Identify which cell holds the provided text, then report its (x, y) central coordinate. 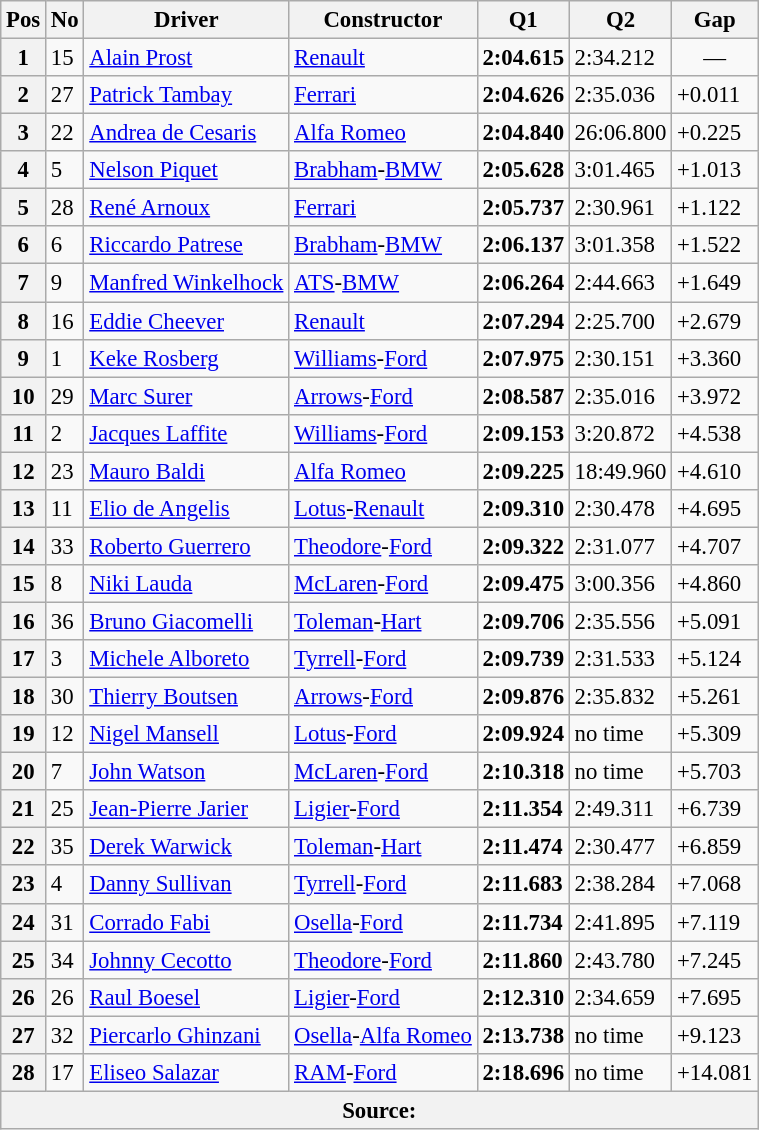
2:09.876 (523, 697)
2:07.975 (523, 358)
Johnny Cecotto (186, 960)
36 (65, 621)
Raul Boesel (186, 997)
19 (24, 734)
29 (65, 396)
2:38.284 (620, 885)
18 (24, 697)
Niki Lauda (186, 584)
No (65, 20)
Andrea de Cesaris (186, 133)
Corrado Fabi (186, 922)
Thierry Boutsen (186, 697)
Nelson Piquet (186, 170)
2:05.628 (523, 170)
32 (65, 1035)
+4.860 (715, 584)
Jacques Laffite (186, 433)
Riccardo Patrese (186, 245)
2:12.310 (523, 997)
+14.081 (715, 1073)
+1.649 (715, 283)
2:30.151 (620, 358)
+9.123 (715, 1035)
Mauro Baldi (186, 471)
2:11.734 (523, 922)
2:34.212 (620, 58)
2:35.556 (620, 621)
+5.261 (715, 697)
ATS-BMW (383, 283)
Pos (24, 20)
2:08.587 (523, 396)
John Watson (186, 772)
2:31.077 (620, 546)
30 (65, 697)
Danny Sullivan (186, 885)
2:30.477 (620, 847)
Piercarlo Ghinzani (186, 1035)
Derek Warwick (186, 847)
24 (24, 922)
2:06.137 (523, 245)
3:01.358 (620, 245)
2:11.860 (523, 960)
2:25.700 (620, 321)
+1.122 (715, 208)
+6.859 (715, 847)
2:30.478 (620, 509)
2:11.474 (523, 847)
2:31.533 (620, 659)
26:06.800 (620, 133)
+5.703 (715, 772)
2:09.924 (523, 734)
Manfred Winkelhock (186, 283)
Roberto Guerrero (186, 546)
3:00.356 (620, 584)
2:49.311 (620, 809)
Eddie Cheever (186, 321)
Michele Alboreto (186, 659)
Keke Rosberg (186, 358)
2:41.895 (620, 922)
RAM-Ford (383, 1073)
+5.091 (715, 621)
Driver (186, 20)
2:09.475 (523, 584)
Alain Prost (186, 58)
21 (24, 809)
33 (65, 546)
18:49.960 (620, 471)
+7.068 (715, 885)
Gap (715, 20)
+7.695 (715, 997)
2:07.294 (523, 321)
+3.360 (715, 358)
34 (65, 960)
2:11.683 (523, 885)
Patrick Tambay (186, 95)
3:20.872 (620, 433)
2:35.036 (620, 95)
+5.124 (715, 659)
2:35.016 (620, 396)
+4.538 (715, 433)
+1.522 (715, 245)
Elio de Angelis (186, 509)
14 (24, 546)
Marc Surer (186, 396)
2:44.663 (620, 283)
+4.610 (715, 471)
20 (24, 772)
3:01.465 (620, 170)
Nigel Mansell (186, 734)
2:04.840 (523, 133)
2:35.832 (620, 697)
+0.225 (715, 133)
+3.972 (715, 396)
Lotus-Renault (383, 509)
2:18.696 (523, 1073)
2:09.322 (523, 546)
Constructor (383, 20)
+7.245 (715, 960)
+0.011 (715, 95)
2:34.659 (620, 997)
2:04.615 (523, 58)
10 (24, 396)
13 (24, 509)
+2.679 (715, 321)
2:13.738 (523, 1035)
2:09.225 (523, 471)
+4.695 (715, 509)
2:09.310 (523, 509)
— (715, 58)
Q1 (523, 20)
2:10.318 (523, 772)
Jean-Pierre Jarier (186, 809)
+4.707 (715, 546)
Q2 (620, 20)
Bruno Giacomelli (186, 621)
2:04.626 (523, 95)
Eliseo Salazar (186, 1073)
Osella-Alfa Romeo (383, 1035)
2:06.264 (523, 283)
2:09.706 (523, 621)
+1.013 (715, 170)
Osella-Ford (383, 922)
2:05.737 (523, 208)
2:11.354 (523, 809)
Lotus-Ford (383, 734)
2:30.961 (620, 208)
2:43.780 (620, 960)
+5.309 (715, 734)
+7.119 (715, 922)
35 (65, 847)
+6.739 (715, 809)
René Arnoux (186, 208)
31 (65, 922)
2:09.739 (523, 659)
Source: (380, 1110)
2:09.153 (523, 433)
